Search for the cell housing the specified text and yield its [X, Y] center coordinate. 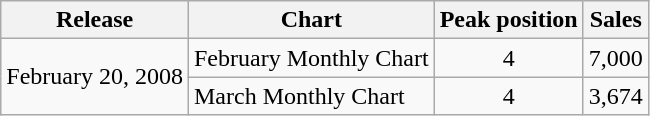
Release [95, 20]
February Monthly Chart [311, 58]
March Monthly Chart [311, 96]
Chart [311, 20]
3,674 [616, 96]
7,000 [616, 58]
Sales [616, 20]
February 20, 2008 [95, 77]
Peak position [508, 20]
